Provide the [X, Y] coordinate of the cell's center where the given text is located.  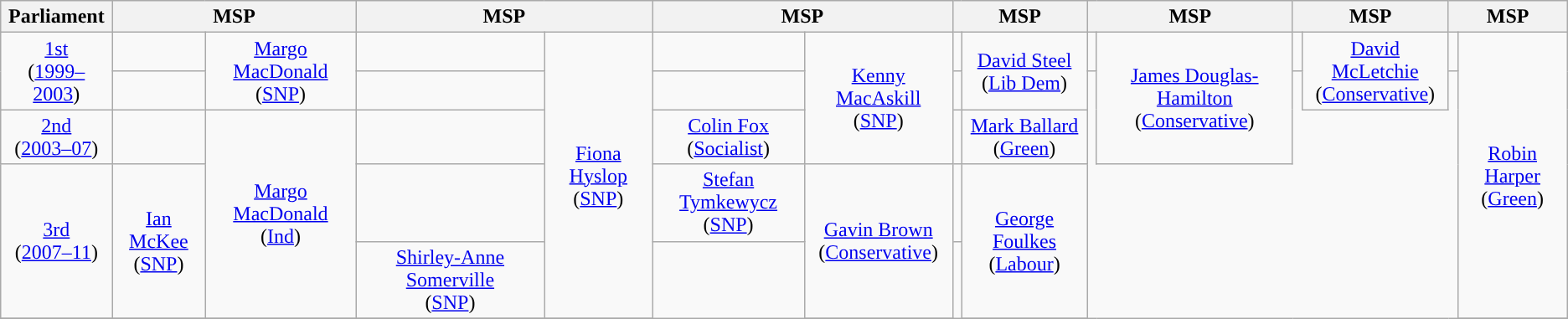
George Foulkes(Labour) [1024, 241]
Gavin Brown(Conservative) [878, 241]
Mark Ballard(Green) [1024, 137]
Shirley-Anne Somerville(SNP) [451, 280]
James Douglas-Hamilton(Conservative) [1194, 99]
Kenny MacAskill(SNP) [878, 99]
Ian McKee(SNP) [159, 241]
Stefan Tymkewycz(SNP) [729, 203]
Margo MacDonald (SNP) [281, 71]
Fiona Hyslop(SNP) [598, 176]
Colin Fox(Socialist) [729, 137]
3rd (2007–11) [57, 241]
Margo MacDonald (Ind) [281, 214]
David Steel(Lib Dem) [1024, 71]
1st (1999–2003) [57, 71]
Parliament [57, 17]
Robin Harper(Green) [1513, 176]
2nd (2003–07) [57, 137]
David McLetchie(Conservative) [1375, 71]
